Find where the given text appears and provide that cell's center as (x, y) coordinate. 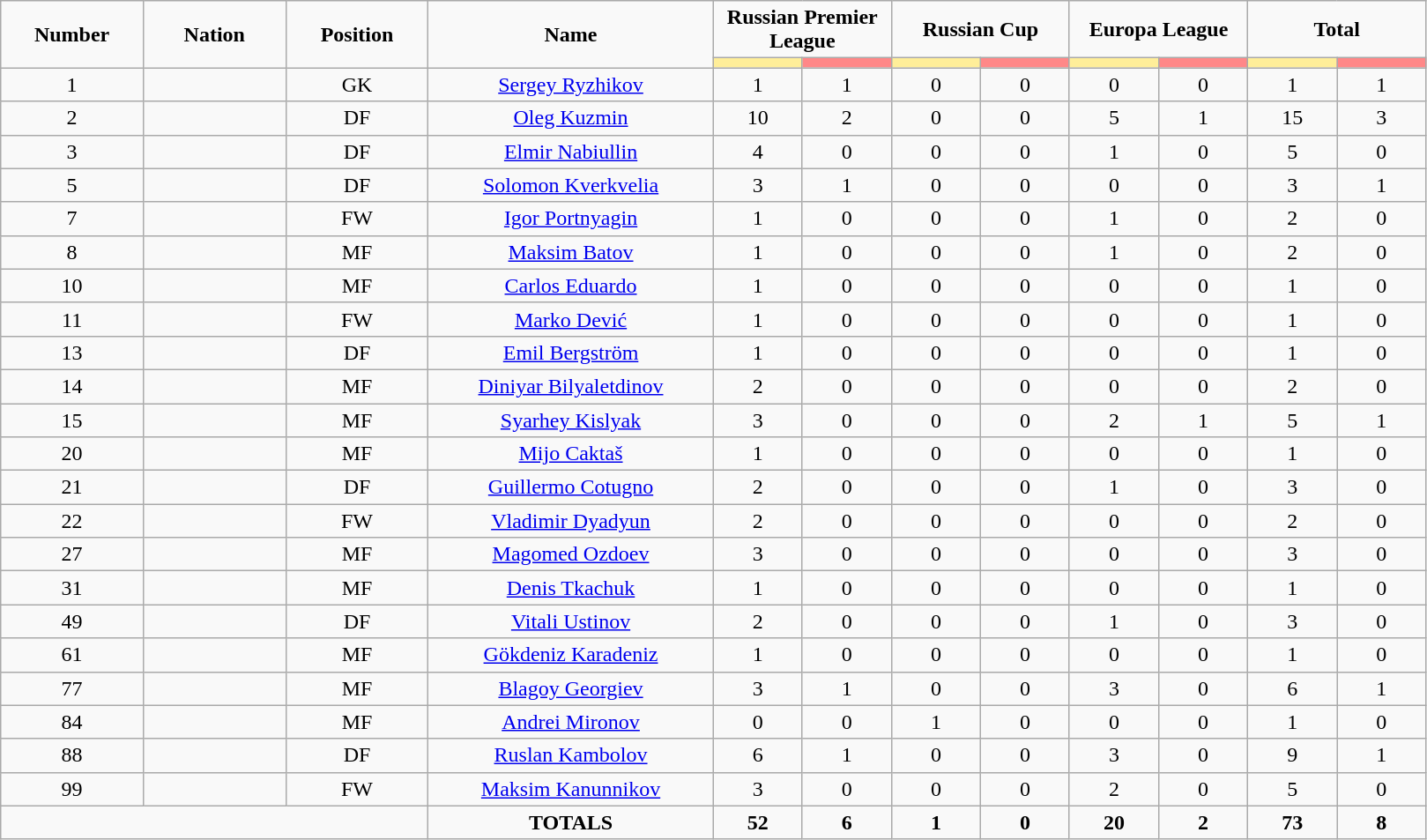
Guillermo Cotugno (571, 487)
99 (72, 789)
Magomed Ozdoev (571, 554)
31 (72, 588)
14 (72, 386)
Number (72, 34)
Nation (214, 34)
Total (1337, 30)
9 (1292, 755)
Sergey Ryzhikov (571, 85)
Igor Portnyagin (571, 219)
52 (758, 822)
GK (357, 85)
Emil Bergström (571, 353)
TOTALS (571, 822)
88 (72, 755)
Position (357, 34)
84 (72, 722)
Maksim Batov (571, 252)
4 (758, 152)
49 (72, 621)
Blagoy Georgiev (571, 688)
13 (72, 353)
11 (72, 319)
Denis Tkachuk (571, 588)
Andrei Mironov (571, 722)
Maksim Kanunnikov (571, 789)
Russian Cup (980, 30)
Diniyar Bilyaletdinov (571, 386)
Mijo Caktaš (571, 454)
Carlos Eduardo (571, 286)
Ruslan Kambolov (571, 755)
Elmir Nabiullin (571, 152)
21 (72, 487)
Russian Premier League (802, 30)
73 (1292, 822)
Oleg Kuzmin (571, 118)
77 (72, 688)
Syarhey Kislyak (571, 420)
Solomon Kverkvelia (571, 185)
Europa League (1158, 30)
27 (72, 554)
Gökdeniz Karadeniz (571, 655)
7 (72, 219)
Marko Dević (571, 319)
Name (571, 34)
22 (72, 521)
Vitali Ustinov (571, 621)
Vladimir Dyadyun (571, 521)
61 (72, 655)
